Scan for the cell matching the given text and deliver its (x, y) coordinate at center. 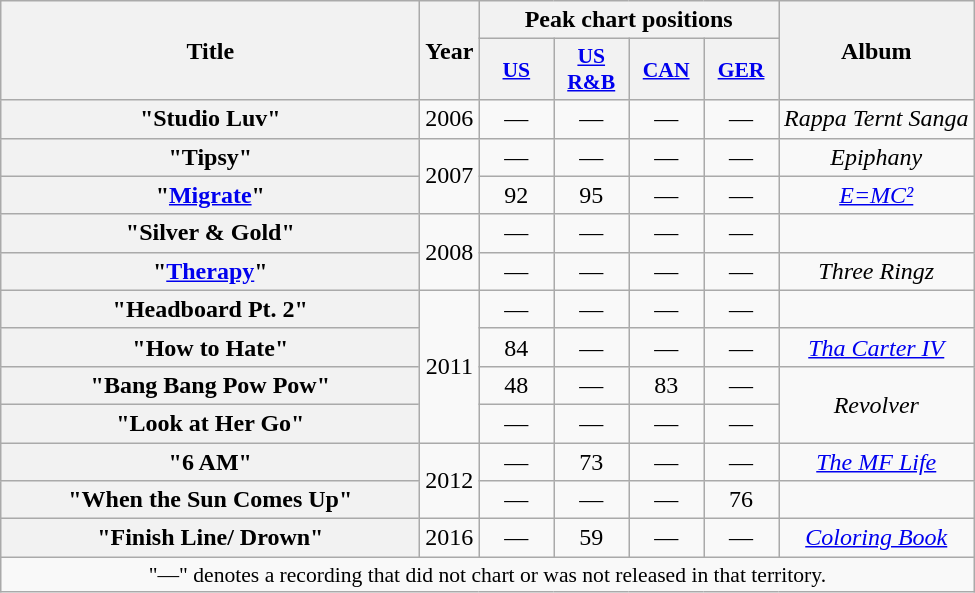
48 (516, 385)
73 (592, 461)
"Migrate" (210, 195)
Album (876, 50)
84 (516, 347)
"Silver & Gold" (210, 233)
US (516, 70)
Epiphany (876, 157)
"6 AM" (210, 461)
2007 (450, 176)
Rappa Ternt Sanga (876, 119)
95 (592, 195)
"—" denotes a recording that did not chart or was not released in that territory. (488, 575)
"When the Sun Comes Up" (210, 500)
2008 (450, 252)
"Tipsy" (210, 157)
Title (210, 50)
Year (450, 50)
"Studio Luv" (210, 119)
Peak chart positions (629, 20)
Coloring Book (876, 538)
Revolver (876, 404)
Tha Carter IV (876, 347)
US R&B (592, 70)
Three Ringz (876, 271)
CAN (666, 70)
83 (666, 385)
"Therapy" (210, 271)
The MF Life (876, 461)
GER (742, 70)
"How to Hate" (210, 347)
2011 (450, 366)
2016 (450, 538)
"Look at Her Go" (210, 423)
76 (742, 500)
2012 (450, 480)
"Headboard Pt. 2" (210, 309)
59 (592, 538)
92 (516, 195)
E=MC² (876, 195)
"Finish Line/ Drown" (210, 538)
2006 (450, 119)
"Bang Bang Pow Pow" (210, 385)
